Detect which cell encompasses the target text, then output its (x, y) center coordinate. 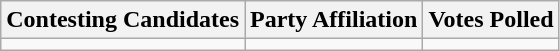
Party Affiliation (334, 20)
Votes Polled (491, 20)
Contesting Candidates (123, 20)
